Output the (x, y) coordinate of the center of the cell containing the given text.  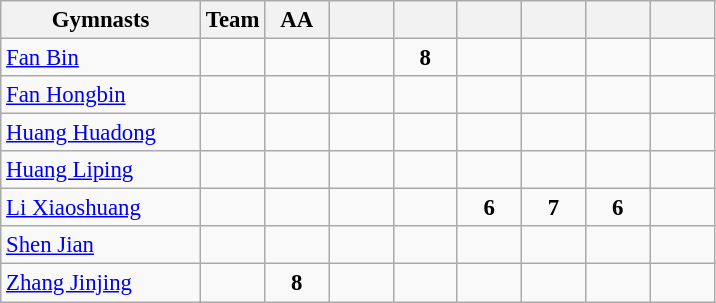
Gymnasts (101, 20)
AA (297, 20)
Huang Huadong (101, 133)
Team (232, 20)
Shen Jian (101, 245)
Li Xiaoshuang (101, 208)
7 (553, 208)
Huang Liping (101, 170)
Zhang Jinjing (101, 283)
Fan Hongbin (101, 95)
Fan Bin (101, 58)
